Pinpoint the cell where the given text exists, returning its (X, Y) midpoint coordinate. 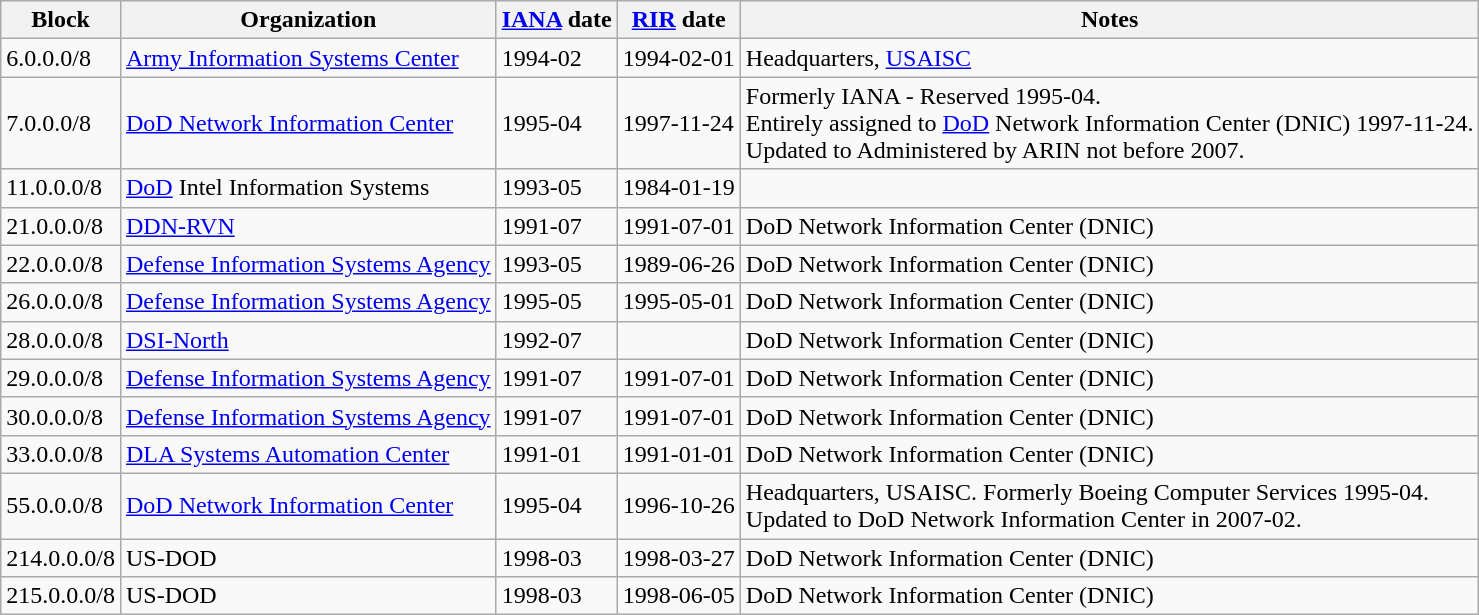
22.0.0.0/8 (61, 264)
26.0.0.0/8 (61, 302)
Headquarters, USAISC (1110, 58)
Headquarters, USAISC. Formerly Boeing Computer Services 1995-04.Updated to DoD Network Information Center in 2007-02. (1110, 506)
IANA date (556, 20)
1992-07 (556, 340)
6.0.0.0/8 (61, 58)
21.0.0.0/8 (61, 226)
215.0.0.0/8 (61, 596)
Organization (308, 20)
DDN-RVN (308, 226)
1998-03-27 (678, 557)
DoD Intel Information Systems (308, 188)
1995-05-01 (678, 302)
1994-02-01 (678, 58)
11.0.0.0/8 (61, 188)
1989-06-26 (678, 264)
28.0.0.0/8 (61, 340)
Notes (1110, 20)
Block (61, 20)
1991-01-01 (678, 454)
30.0.0.0/8 (61, 416)
1995-05 (556, 302)
1997-11-24 (678, 123)
Army Information Systems Center (308, 58)
55.0.0.0/8 (61, 506)
33.0.0.0/8 (61, 454)
DSI-North (308, 340)
29.0.0.0/8 (61, 378)
214.0.0.0/8 (61, 557)
1984-01-19 (678, 188)
7.0.0.0/8 (61, 123)
DLA Systems Automation Center (308, 454)
1998-06-05 (678, 596)
1994-02 (556, 58)
1996-10-26 (678, 506)
RIR date (678, 20)
1991-01 (556, 454)
